Find where the given text appears and provide that cell's center as [x, y] coordinate. 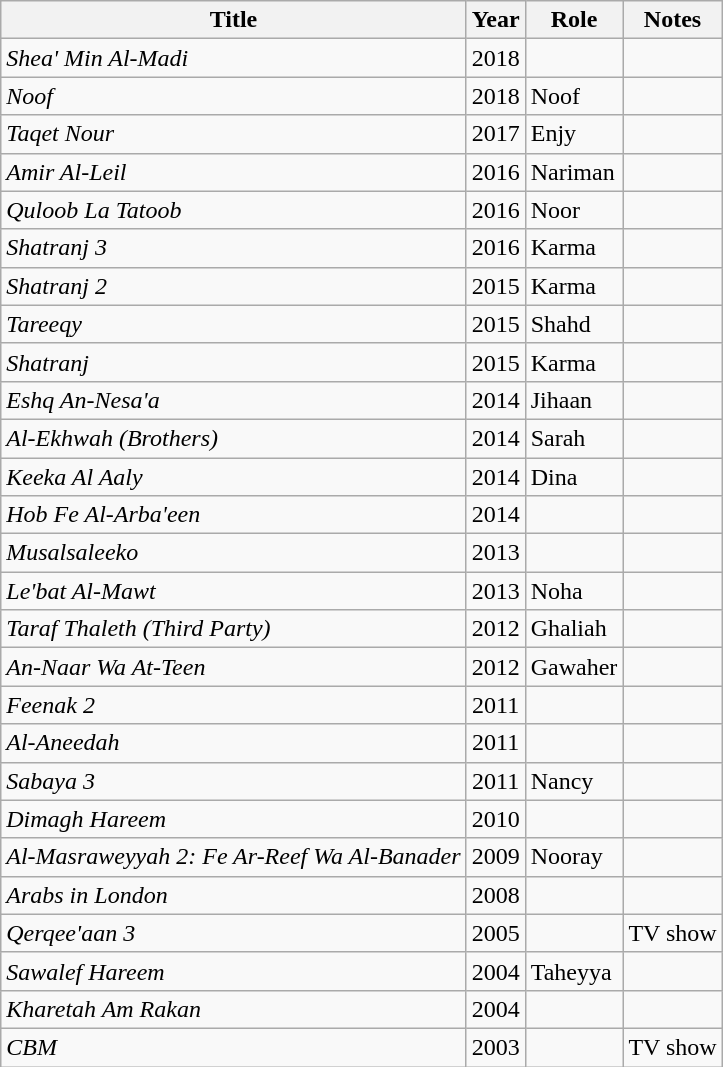
Arabs in London [234, 895]
Nancy [574, 781]
Shatranj [234, 362]
Shahd [574, 324]
Sabaya 3 [234, 781]
Ghaliah [574, 629]
Jihaan [574, 400]
Dimagh Hareem [234, 819]
Quloob La Tatoob [234, 210]
Keeka Al Aaly [234, 477]
Hob Fe Al-Arba'een [234, 515]
Kharetah Am Rakan [234, 1009]
Tareeqy [234, 324]
Feenak 2 [234, 705]
Le'bat Al-Mawt [234, 591]
2005 [496, 933]
Amir Al-Leil [234, 172]
Noor [574, 210]
Sarah [574, 438]
Nariman [574, 172]
2003 [496, 1047]
Eshq An-Nesa'a [234, 400]
Dina [574, 477]
Taqet Nour [234, 134]
Taheyya [574, 971]
2010 [496, 819]
Year [496, 20]
Shatranj 3 [234, 248]
Enjy [574, 134]
Qerqee'aan 3 [234, 933]
2009 [496, 857]
Nooray [574, 857]
Role [574, 20]
An-Naar Wa At-Teen [234, 667]
Al-Aneedah [234, 743]
Al-Ekhwah (Brothers) [234, 438]
Noha [574, 591]
Al-Masraweyyah 2: Fe Ar-Reef Wa Al-Banader [234, 857]
Notes [672, 20]
Musalsaleeko [234, 553]
Sawalef Hareem [234, 971]
Shea' Min Al-Madi [234, 58]
Taraf Thaleth (Third Party) [234, 629]
2008 [496, 895]
Title [234, 20]
Shatranj 2 [234, 286]
2017 [496, 134]
CBM [234, 1047]
Gawaher [574, 667]
